Return the [x, y] coordinate for the center point of the cell that contains the specified text.  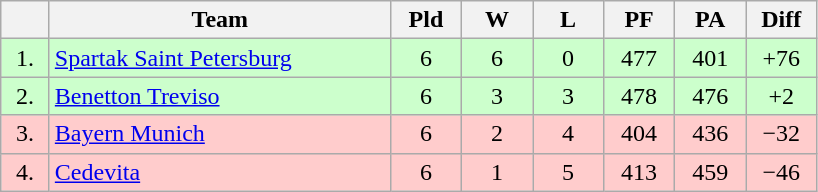
4 [568, 134]
L [568, 20]
401 [710, 58]
−46 [782, 172]
3. [26, 134]
0 [568, 58]
404 [640, 134]
413 [640, 172]
2. [26, 96]
Benetton Treviso [220, 96]
Spartak Saint Petersburg [220, 58]
459 [710, 172]
W [496, 20]
1. [26, 58]
Cedevita [220, 172]
476 [710, 96]
+2 [782, 96]
5 [568, 172]
Team [220, 20]
Diff [782, 20]
478 [640, 96]
436 [710, 134]
2 [496, 134]
−32 [782, 134]
+76 [782, 58]
Bayern Munich [220, 134]
1 [496, 172]
Pld [426, 20]
477 [640, 58]
PF [640, 20]
PA [710, 20]
4. [26, 172]
